Pinpoint the cell where the given text exists, returning its (x, y) midpoint coordinate. 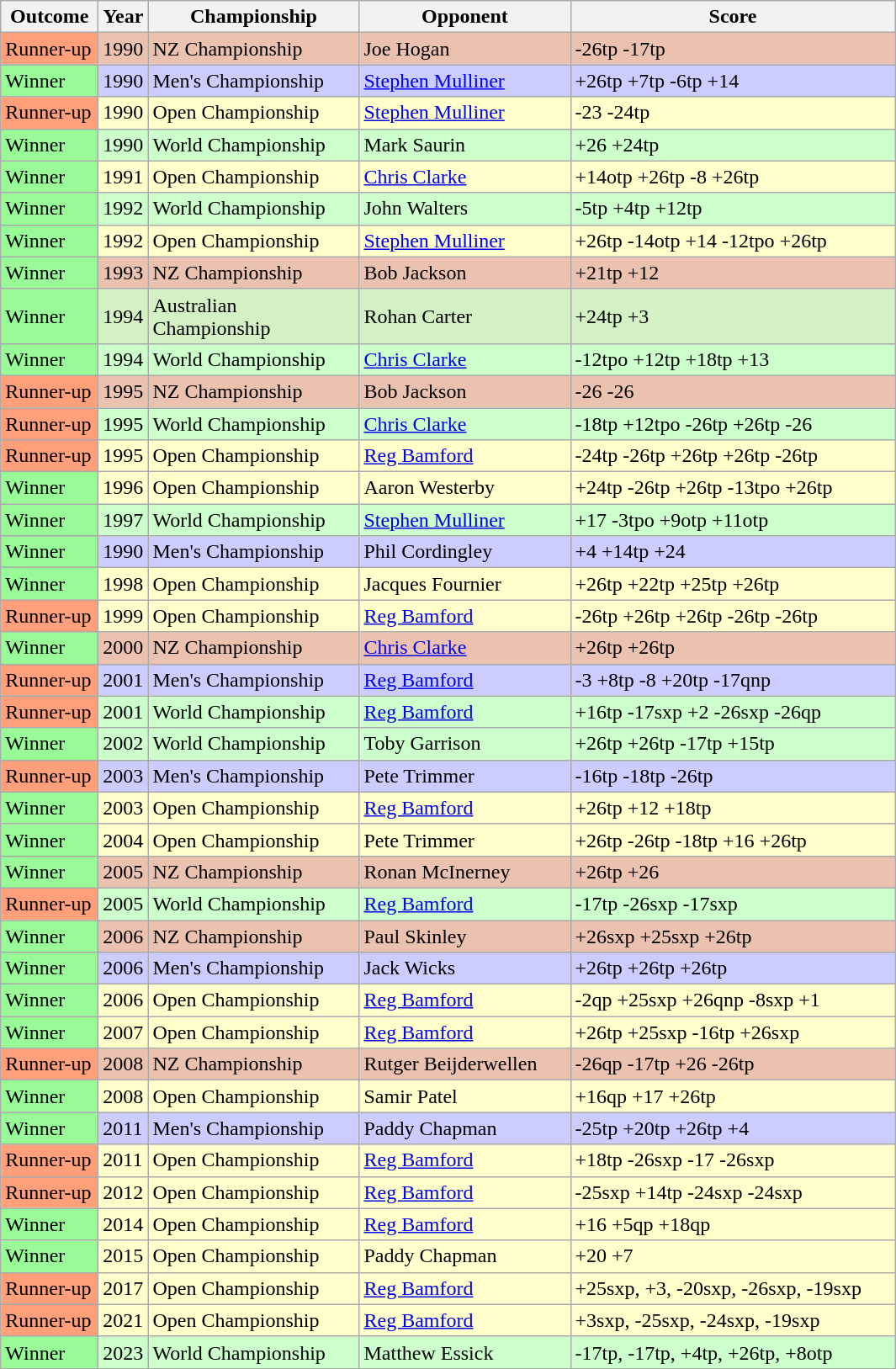
2023 (123, 1352)
+18tp -26sxp -17 -26sxp (733, 1160)
+26tp +26tp -17tp +15tp (733, 744)
-12tpo +12tp +18tp +13 (733, 359)
2002 (123, 744)
-5tp +4tp +12tp (733, 209)
-18tp +12tpo -26tp +26tp -26 (733, 423)
2004 (123, 840)
Rutger Beijderwellen (464, 1064)
+21tp +12 (733, 273)
+16tp -17sxp +2 -26sxp -26qp (733, 712)
-26tp -17tp (733, 49)
+26tp +26tp +26tp (733, 968)
2017 (123, 1288)
+26tp -14otp +14 -12tpo +26tp (733, 241)
2007 (123, 1032)
-17tp, -17tp, +4tp, +26tp, +8otp (733, 1352)
+24tp -26tp +26tp -13tpo +26tp (733, 488)
-17tp -26sxp -17sxp (733, 904)
2021 (123, 1320)
+26tp +26tp (733, 648)
-26tp +26tp +26tp -26tp -26tp (733, 616)
-26qp -17tp +26 -26tp (733, 1064)
-23 -24tp (733, 113)
+20 +7 (733, 1256)
+17 -3tpo +9otp +11otp (733, 520)
+26sxp +25sxp +26tp (733, 937)
Opponent (464, 17)
Rohan Carter (464, 316)
-25tp +20tp +26tp +4 (733, 1128)
2014 (123, 1224)
2012 (123, 1192)
+4 +14tp +24 (733, 552)
-25sxp +14tp -24sxp -24sxp (733, 1192)
+26tp +7tp -6tp +14 (733, 81)
+26tp -26tp -18tp +16 +26tp (733, 840)
Mark Saurin (464, 145)
Jack Wicks (464, 968)
1999 (123, 616)
2015 (123, 1256)
Joe Hogan (464, 49)
Paul Skinley (464, 937)
+26tp +22tp +25tp +26tp (733, 584)
John Walters (464, 209)
Aaron Westerby (464, 488)
1998 (123, 584)
+14otp +26tp -8 +26tp (733, 177)
+24tp +3 (733, 316)
+26tp +25sxp -16tp +26sxp (733, 1032)
Score (733, 17)
1997 (123, 520)
1993 (123, 273)
Championship (254, 17)
-24tp -26tp +26tp +26tp -26tp (733, 456)
1991 (123, 177)
Ronan McInerney (464, 872)
+3sxp, -25sxp, -24sxp, -19sxp (733, 1320)
Phil Cordingley (464, 552)
-3 +8tp -8 +20tp -17qnp (733, 680)
-16tp -18tp -26tp (733, 776)
+25sxp, +3, -20sxp, -26sxp, -19sxp (733, 1288)
+26tp +26 (733, 872)
2000 (123, 648)
+16qp +17 +26tp (733, 1096)
-26 -26 (733, 391)
+26 +24tp (733, 145)
-2qp +25sxp +26qnp -8sxp +1 (733, 1000)
Outcome (50, 17)
+16 +5qp +18qp (733, 1224)
Jacques Fournier (464, 584)
+26tp +12 +18tp (733, 808)
Samir Patel (464, 1096)
1996 (123, 488)
Year (123, 17)
Matthew Essick (464, 1352)
Toby Garrison (464, 744)
Australian Championship (254, 316)
